Return [x, y] of the center of cell containing provided text 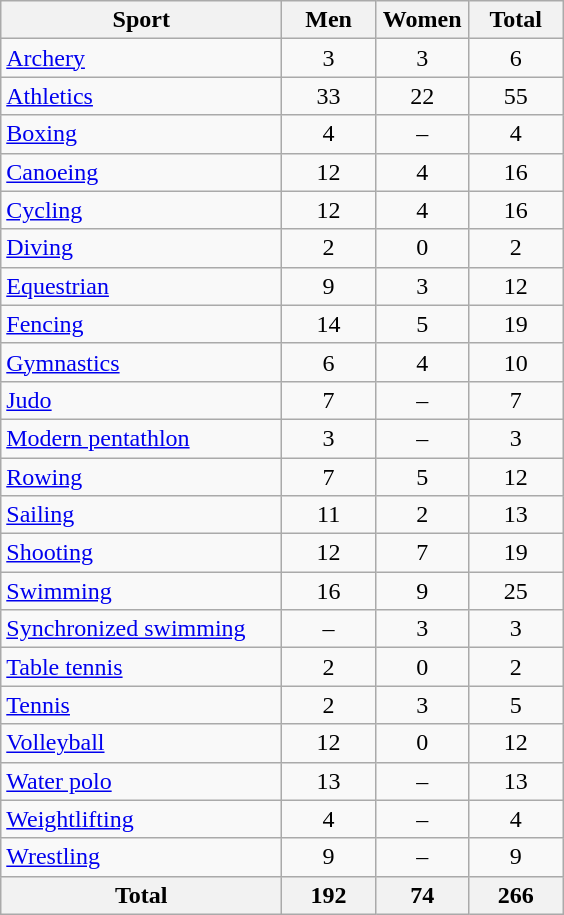
Judo [142, 400]
33 [329, 96]
Modern pentathlon [142, 438]
Sailing [142, 515]
Archery [142, 58]
74 [422, 895]
Sport [142, 20]
Swimming [142, 591]
Gymnastics [142, 362]
10 [516, 362]
Synchronized swimming [142, 629]
Tennis [142, 705]
Volleyball [142, 743]
Shooting [142, 553]
Cycling [142, 210]
11 [329, 515]
Fencing [142, 324]
Wrestling [142, 857]
Canoeing [142, 172]
55 [516, 96]
22 [422, 96]
Diving [142, 248]
Weightlifting [142, 819]
Water polo [142, 781]
Boxing [142, 134]
Athletics [142, 96]
25 [516, 591]
266 [516, 895]
Table tennis [142, 667]
192 [329, 895]
Rowing [142, 477]
Women [422, 20]
14 [329, 324]
Men [329, 20]
Equestrian [142, 286]
